Locate the cell with the specified text and output its (X, Y) center coordinate. 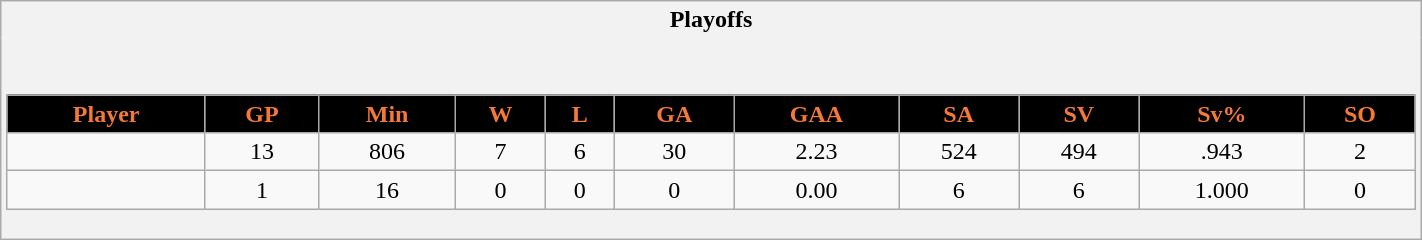
494 (1079, 152)
Player GP Min W L GA GAA SA SV Sv% SO 13 806 7 6 30 2.23 524 494 .943 2 1 16 0 0 0 0.00 6 6 1.000 0 (711, 138)
0.00 (816, 190)
GA (674, 114)
Min (388, 114)
524 (959, 152)
SA (959, 114)
W (500, 114)
SO (1360, 114)
Player (106, 114)
806 (388, 152)
GAA (816, 114)
16 (388, 190)
Sv% (1222, 114)
.943 (1222, 152)
1.000 (1222, 190)
Playoffs (711, 20)
2 (1360, 152)
7 (500, 152)
30 (674, 152)
GP (262, 114)
L (580, 114)
1 (262, 190)
2.23 (816, 152)
13 (262, 152)
SV (1079, 114)
